Determine the (X, Y) coordinate at the center of the cell enclosing the given text.  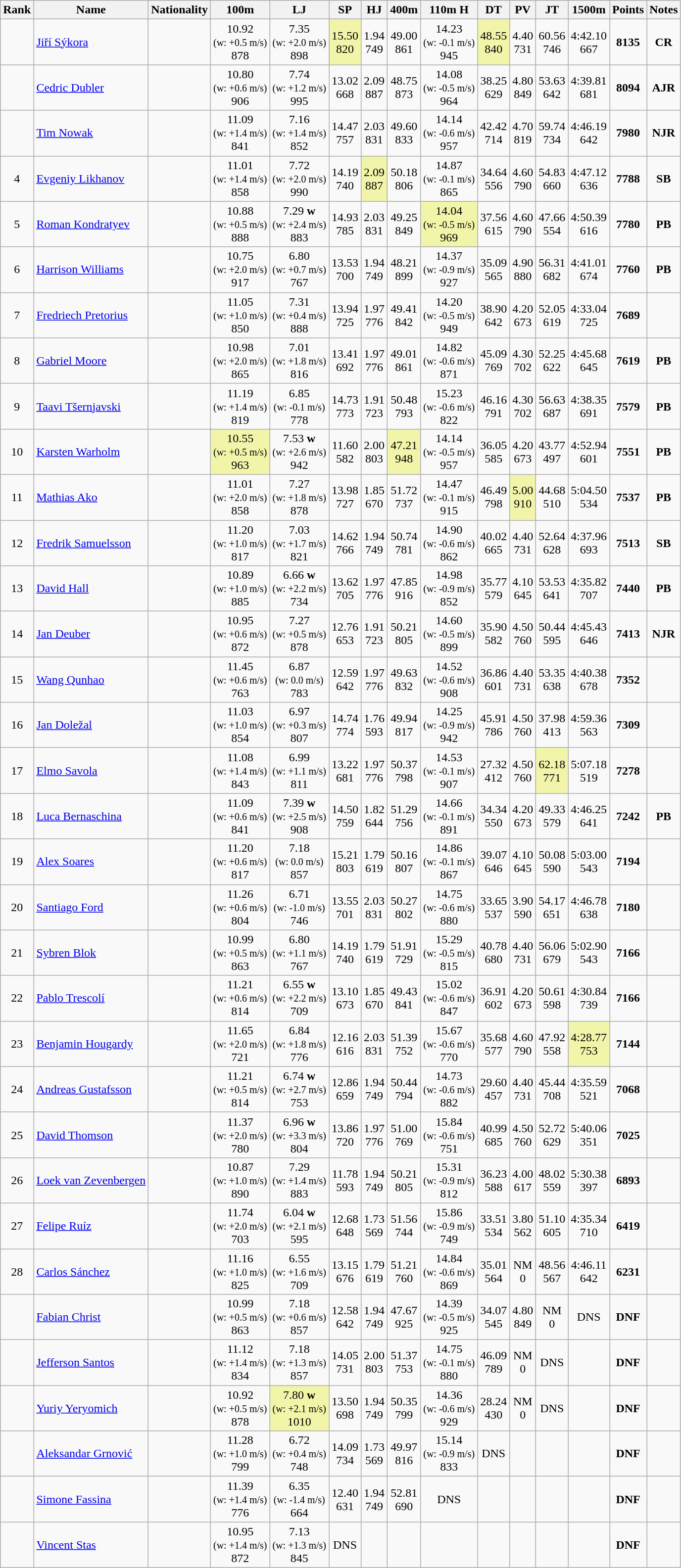
14.87 (w: -0.1 m/s)865 (449, 179)
45.91 786 (494, 725)
6.80 (w: +1.1 m/s)767 (299, 953)
14.60 (w: -0.5 m/s)899 (449, 634)
50.16 807 (404, 862)
49.00 861 (404, 42)
51.91 729 (404, 953)
Vincent Stas (91, 1545)
11.37 (w: +2.0 m/s)780 (240, 1135)
50.35 799 (404, 1408)
7.80 w(w: +2.1 m/s)1010 (299, 1408)
60.56 746 (552, 42)
10.75 (w: +2.0 m/s)917 (240, 270)
52.05 619 (552, 315)
13.94 725 (345, 315)
50.37 798 (404, 771)
49.33 579 (552, 816)
11.78 593 (345, 1180)
14.74 774 (345, 725)
7068 (629, 1089)
13.53 700 (345, 270)
13 (17, 589)
7780 (629, 224)
53.35 638 (552, 680)
4.70 819 (523, 133)
6.35 (w: -1.4 m/s)664 (299, 1499)
48.21 899 (404, 270)
48.55 840 (494, 42)
4:39.81 681 (589, 88)
Benjamin Hougardy (91, 1044)
49.41 842 (404, 315)
10 (17, 452)
14.75 (w: -0.1 m/s)880 (449, 1363)
7.53 w(w: +2.6 m/s)942 (299, 452)
Carlos Sánchez (91, 1271)
46.09 789 (494, 1363)
13.22 681 (345, 771)
49.25 849 (404, 224)
1.82 644 (374, 816)
4:42.10 667 (589, 42)
49.60 833 (404, 133)
27 (17, 1226)
Jiří Sýkora (91, 42)
15.84 (w: -0.6 m/s)751 (449, 1135)
6.85 (w: -0.1 m/s)778 (299, 406)
SP (345, 10)
51.10 605 (552, 1226)
14.08 (w: -0.5 m/s)964 (449, 88)
13.10 673 (345, 998)
4.00 617 (523, 1180)
54.83 660 (552, 179)
400m (404, 10)
10.88 (w: +0.5 m/s)888 (240, 224)
7760 (629, 270)
49.94 817 (404, 725)
48.56 567 (552, 1271)
Fabian Christ (91, 1317)
11.21 (w: +0.6 m/s)814 (240, 998)
6.72 (w: +0.4 m/s)748 (299, 1454)
51.00 769 (404, 1135)
11.16 (w: +1.0 m/s)825 (240, 1271)
14.86 (w: -0.1 m/s)867 (449, 862)
7194 (629, 862)
3.90 590 (523, 907)
14.73 773 (345, 406)
15.86 (w: -0.9 m/s)749 (449, 1226)
52.72 629 (552, 1135)
62.18 771 (552, 771)
DT (494, 10)
4:37.96 693 (589, 543)
7.01 (w: +1.8 m/s)816 (299, 361)
Name (91, 10)
7689 (629, 315)
49.97 816 (404, 1454)
11.08 (w: +1.4 m/s)843 (240, 771)
11.74 (w: +2.0 m/s)703 (240, 1226)
49.01 861 (404, 361)
4:46.78 638 (589, 907)
10.95 (w: +1.4 m/s)872 (240, 1545)
Jan Deuber (91, 634)
10.87 (w: +1.0 m/s)890 (240, 1180)
18 (17, 816)
7.18 (w: +0.6 m/s)857 (299, 1317)
3.80 562 (523, 1226)
14 (17, 634)
15.23 (w: -0.6 m/s)822 (449, 406)
Rank (17, 10)
11.03 (w: +1.0 m/s)854 (240, 725)
4:35.82 707 (589, 589)
14.20 (w: -0.5 m/s)949 (449, 315)
14.50 759 (345, 816)
14.75 (w: -0.6 m/s)880 (449, 907)
7144 (629, 1044)
Evgeniy Likhanov (91, 179)
Gabriel Moore (91, 361)
Roman Kondratyev (91, 224)
100m (240, 10)
47.21 948 (404, 452)
5:04.50 534 (589, 497)
14.53 (w: -0.1 m/s)907 (449, 771)
David Hall (91, 589)
15.31 (w: -0.9 m/s)812 (449, 1180)
7.03 (w: +1.7 m/s)821 (299, 543)
7180 (629, 907)
15 (17, 680)
11.05 (w: +1.0 m/s)850 (240, 315)
6.55 (w: +1.6 m/s)709 (299, 1271)
50.44 595 (552, 634)
7.74 (w: +1.2 m/s)995 (299, 88)
49.43 841 (404, 998)
11.09 (w: +1.4 m/s)841 (240, 133)
7.29 (w: +1.4 m/s)883 (299, 1180)
35.68 577 (494, 1044)
4:40.38 678 (589, 680)
52.64 628 (552, 543)
5:30.38 397 (589, 1180)
47.67 925 (404, 1317)
13.02 668 (345, 88)
1500m (589, 10)
14.62 766 (345, 543)
7537 (629, 497)
56.06 679 (552, 953)
59.74 734 (552, 133)
11 (17, 497)
5 (17, 224)
13.86 720 (345, 1135)
6.66 w(w: +2.2 m/s)734 (299, 589)
4:33.04 725 (589, 315)
110m H (449, 10)
10.55 (w: +0.5 m/s)963 (240, 452)
4:41.01 674 (589, 270)
53.63 642 (552, 88)
Jan Doležal (91, 725)
35.77 579 (494, 589)
4:46.19 642 (589, 133)
7.27 (w: +0.5 m/s)878 (299, 634)
Alex Soares (91, 862)
11.26 (w: +0.6 m/s)804 (240, 907)
Nationality (180, 10)
4:50.39 616 (589, 224)
6.84 (w: +1.8 m/s)776 (299, 1044)
Fredrik Samuelsson (91, 543)
17 (17, 771)
50.18 806 (404, 179)
14.73 (w: -0.6 m/s)882 (449, 1089)
Simone Fassina (91, 1499)
Cedric Dubler (91, 88)
33.51 534 (494, 1226)
22 (17, 998)
PV (523, 10)
11.39 (w: +1.4 m/s)776 (240, 1499)
43.77 497 (552, 452)
6231 (629, 1271)
56.31 682 (552, 270)
24 (17, 1089)
51.39 752 (404, 1044)
29.60 457 (494, 1089)
47.92 558 (552, 1044)
11.28 (w: +1.0 m/s)799 (240, 1454)
11.09 (w: +0.6 m/s)841 (240, 816)
Fredriech Pretorius (91, 315)
4:35.34 710 (589, 1226)
51.21 760 (404, 1271)
6 (17, 270)
7788 (629, 179)
4:45.68 645 (589, 361)
15.21 803 (345, 862)
50.44 794 (404, 1089)
51.72 737 (404, 497)
7440 (629, 589)
7413 (629, 634)
48.75 873 (404, 88)
11.19 (w: +1.4 m/s)819 (240, 406)
7309 (629, 725)
13.98 727 (345, 497)
14.09 734 (345, 1454)
45.44 708 (552, 1089)
Wang Qunhao (91, 680)
Felipe Ruíz (91, 1226)
15.14 (w: -0.9 m/s)833 (449, 1454)
6.99 (w: +1.1 m/s)811 (299, 771)
36.23 588 (494, 1180)
7.18 (w: 0.0 m/s)857 (299, 862)
14.39 (w: -0.5 m/s)925 (449, 1317)
50.61 598 (552, 998)
Harrison Williams (91, 270)
11.12 (w: +1.4 m/s)834 (240, 1363)
12.76 653 (345, 634)
52.81 690 (404, 1499)
7242 (629, 816)
50.74 781 (404, 543)
7.27 (w: +1.8 m/s)878 (299, 497)
4:28.77 753 (589, 1044)
8135 (629, 42)
4:47.12 636 (589, 179)
7352 (629, 680)
7619 (629, 361)
49.63 832 (404, 680)
Yuriy Yeryomich (91, 1408)
27.32 412 (494, 771)
14.14 (w: -0.6 m/s)957 (449, 133)
21 (17, 953)
11.21 (w: +0.5 m/s)814 (240, 1089)
11.01 (w: +1.4 m/s)858 (240, 179)
7.29 w(w: +2.4 m/s)883 (299, 224)
34.07 545 (494, 1317)
6.71 (w: -1.0 m/s)746 (299, 907)
53.53 641 (552, 589)
12.86 659 (345, 1089)
Andreas Gustafsson (91, 1089)
4:46.25 641 (589, 816)
Loek van Zevenbergen (91, 1180)
7278 (629, 771)
AJR (664, 88)
6.80 (w: +0.7 m/s)767 (299, 270)
11.01 (w: +2.0 m/s)858 (240, 497)
6.55 w(w: +2.2 m/s)709 (299, 998)
47.85 916 (404, 589)
36.91 602 (494, 998)
5:07.18 519 (589, 771)
Mathias Ako (91, 497)
28 (17, 1271)
52.25 622 (552, 361)
35.01 564 (494, 1271)
14.66 (w: -0.1 m/s)891 (449, 816)
42.42 714 (494, 133)
13.55 701 (345, 907)
4:38.35 691 (589, 406)
12.58 642 (345, 1317)
7.16 (w: +1.4 m/s)852 (299, 133)
7.39 w(w: +2.5 m/s)908 (299, 816)
19 (17, 862)
20 (17, 907)
6893 (629, 1180)
15.50 820 (345, 42)
14.93 785 (345, 224)
56.63 687 (552, 406)
13.62 705 (345, 589)
7 (17, 315)
36.86 601 (494, 680)
7980 (629, 133)
8094 (629, 88)
4:30.84 739 (589, 998)
12.68 648 (345, 1226)
Notes (664, 10)
51.29 756 (404, 816)
LJ (299, 10)
5:40.06 351 (589, 1135)
51.37 753 (404, 1363)
Karsten Warholm (91, 452)
Luca Bernaschina (91, 816)
6.97 (w: +0.3 m/s)807 (299, 725)
11.20 (w: +1.0 m/s)817 (240, 543)
Aleksandar Grnović (91, 1454)
37.56 615 (494, 224)
4:59.36 563 (589, 725)
50.27 802 (404, 907)
11.60 582 (345, 452)
6.74 w(w: +2.7 m/s)753 (299, 1089)
7513 (629, 543)
7025 (629, 1135)
7.72 (w: +2.0 m/s)990 (299, 179)
11.45 (w: +0.6 m/s)763 (240, 680)
Elmo Savola (91, 771)
10.98 (w: +2.0 m/s)865 (240, 361)
Jefferson Santos (91, 1363)
Points (629, 10)
14.84 (w: -0.6 m/s)869 (449, 1271)
14.23 (w: -0.1 m/s)945 (449, 42)
35.09 565 (494, 270)
13.15 676 (345, 1271)
14.52 (w: -0.6 m/s)908 (449, 680)
13.41 692 (345, 361)
7.18 (w: +1.3 m/s)857 (299, 1363)
25 (17, 1135)
50.08 590 (552, 862)
5.00 910 (523, 497)
10.80 (w: +0.6 m/s)906 (240, 88)
14.14 (w: -0.5 m/s)957 (449, 452)
14.36 (w: -0.6 m/s)929 (449, 1408)
12 (17, 543)
Pablo Trescolí (91, 998)
44.68 510 (552, 497)
14.98 (w: -0.9 m/s)852 (449, 589)
28.24 430 (494, 1408)
7.13 (w: +1.3 m/s)845 (299, 1545)
47.66 554 (552, 224)
51.56 744 (404, 1226)
40.02 665 (494, 543)
14.47 (w: -0.1 m/s)915 (449, 497)
11.20 (w: +0.6 m/s)817 (240, 862)
38.25 629 (494, 88)
4:46.11 642 (589, 1271)
54.17 651 (552, 907)
CR (664, 42)
14.90 (w: -0.6 m/s)862 (449, 543)
34.34 550 (494, 816)
5:02.90 543 (589, 953)
46.16 791 (494, 406)
4:45.43 646 (589, 634)
6.96 w(w: +3.3 m/s)804 (299, 1135)
6.87 (w: 0.0 m/s)783 (299, 680)
4:52.94 601 (589, 452)
40.99 685 (494, 1135)
46.49 798 (494, 497)
4.90 880 (523, 270)
12.59 642 (345, 680)
Santiago Ford (91, 907)
36.05 585 (494, 452)
13.50 698 (345, 1408)
14.25 (w: -0.9 m/s)942 (449, 725)
50.48 793 (404, 406)
12.16 616 (345, 1044)
14.37 (w: -0.9 m/s)927 (449, 270)
HJ (374, 10)
7.31 (w: +0.4 m/s)888 (299, 315)
15.02 (w: -0.6 m/s)847 (449, 998)
6.04 w(w: +2.1 m/s)595 (299, 1226)
Taavi Tšernjavski (91, 406)
40.78 680 (494, 953)
7579 (629, 406)
37.98 413 (552, 725)
34.64 556 (494, 179)
23 (17, 1044)
38.90 642 (494, 315)
33.65 537 (494, 907)
14.05 731 (345, 1363)
5:03.00 543 (589, 862)
14.47 757 (345, 133)
9 (17, 406)
10.95 (w: +0.6 m/s)872 (240, 634)
4 (17, 179)
Sybren Blok (91, 953)
14.82 (w: -0.6 m/s)871 (449, 361)
39.07 646 (494, 862)
11.65 (w: +2.0 m/s)721 (240, 1044)
1.76 593 (374, 725)
7.35 (w: +2.0 m/s)898 (299, 42)
48.02 559 (552, 1180)
10.89 (w: +1.0 m/s)885 (240, 589)
14.04 (w: -0.5 m/s)969 (449, 224)
15.67 (w: -0.6 m/s)770 (449, 1044)
Tim Nowak (91, 133)
15.29 (w: -0.5 m/s)815 (449, 953)
12.40 631 (345, 1499)
45.09 769 (494, 361)
7551 (629, 452)
8 (17, 361)
35.90 582 (494, 634)
26 (17, 1180)
David Thomson (91, 1135)
16 (17, 725)
4:35.59 521 (589, 1089)
JT (552, 10)
6419 (629, 1226)
